Identify which cell holds the provided text, then report its (X, Y) central coordinate. 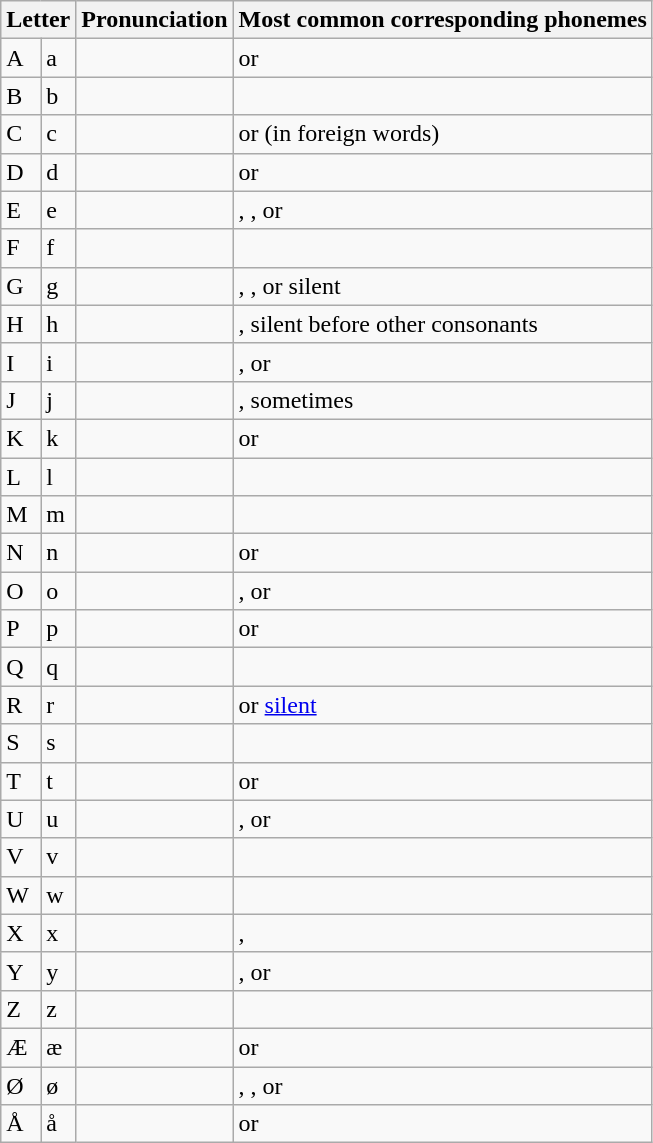
n (58, 553)
X (21, 933)
c (58, 134)
æ (58, 1047)
i (58, 362)
f (58, 248)
p (58, 629)
d (58, 172)
t (58, 781)
å (58, 1124)
Ø (21, 1085)
M (21, 515)
W (21, 895)
L (21, 477)
G (21, 286)
K (21, 438)
D (21, 172)
Z (21, 1009)
Pronunciation (154, 20)
x (58, 933)
, sometimes (442, 400)
Most common corresponding phonemes (442, 20)
ø (58, 1085)
V (21, 857)
a (58, 58)
r (58, 705)
O (21, 591)
q (58, 667)
b (58, 96)
U (21, 819)
Letter (38, 20)
y (58, 971)
k (58, 438)
, silent before other consonants (442, 324)
J (21, 400)
, , or silent (442, 286)
or silent (442, 705)
l (58, 477)
s (58, 743)
u (58, 819)
R (21, 705)
I (21, 362)
H (21, 324)
o (58, 591)
C (21, 134)
j (58, 400)
B (21, 96)
v (58, 857)
F (21, 248)
m (58, 515)
P (21, 629)
Å (21, 1124)
g (58, 286)
w (58, 895)
Y (21, 971)
A (21, 58)
Æ (21, 1047)
S (21, 743)
Q (21, 667)
N (21, 553)
or (in foreign words) (442, 134)
z (58, 1009)
E (21, 210)
h (58, 324)
, (442, 933)
e (58, 210)
T (21, 781)
